Pinpoint the cell where the given text exists, returning its [X, Y] midpoint coordinate. 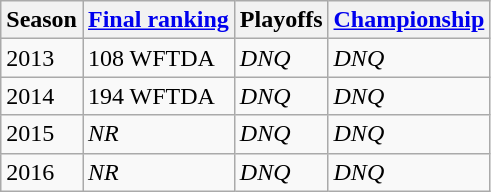
194 WFTDA [158, 96]
2013 [42, 58]
Final ranking [158, 20]
2016 [42, 172]
Season [42, 20]
Playoffs [281, 20]
2015 [42, 134]
108 WFTDA [158, 58]
2014 [42, 96]
Championship [409, 20]
